Pinpoint the cell where the given text exists, returning its [x, y] midpoint coordinate. 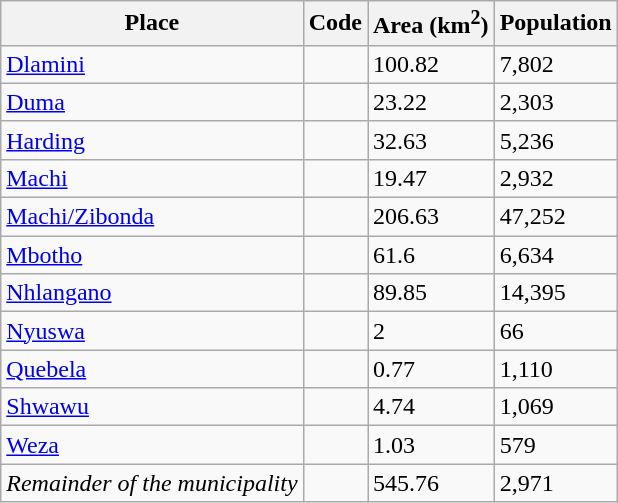
4.74 [432, 407]
32.63 [432, 140]
Code [335, 24]
Area (km2) [432, 24]
Nyuswa [152, 331]
Machi/Zibonda [152, 217]
Population [556, 24]
61.6 [432, 255]
Shwawu [152, 407]
66 [556, 331]
Harding [152, 140]
2,932 [556, 178]
47,252 [556, 217]
Mbotho [152, 255]
100.82 [432, 64]
Remainder of the municipality [152, 483]
Quebela [152, 369]
89.85 [432, 293]
0.77 [432, 369]
Nhlangano [152, 293]
2 [432, 331]
19.47 [432, 178]
579 [556, 445]
1,069 [556, 407]
1.03 [432, 445]
2,303 [556, 102]
206.63 [432, 217]
7,802 [556, 64]
545.76 [432, 483]
Place [152, 24]
Machi [152, 178]
1,110 [556, 369]
Dlamini [152, 64]
Weza [152, 445]
6,634 [556, 255]
23.22 [432, 102]
Duma [152, 102]
5,236 [556, 140]
14,395 [556, 293]
2,971 [556, 483]
